Identify which cell holds the provided text, then report its (X, Y) central coordinate. 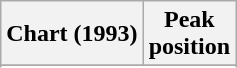
Peakposition (189, 34)
Chart (1993) (72, 34)
